Determine the (x, y) coordinate at the center of the cell enclosing the given text.  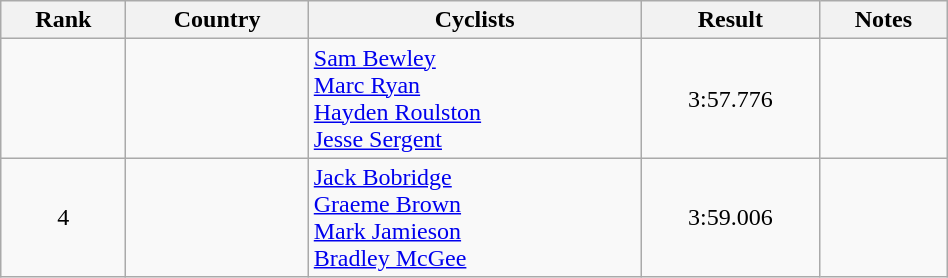
4 (64, 218)
Cyclists (474, 20)
Sam BewleyMarc RyanHayden RoulstonJesse Sergent (474, 98)
Jack BobridgeGraeme BrownMark JamiesonBradley McGee (474, 218)
Rank (64, 20)
Country (217, 20)
Result (730, 20)
Notes (884, 20)
3:59.006 (730, 218)
3:57.776 (730, 98)
